Identify which cell holds the provided text, then report its [x, y] central coordinate. 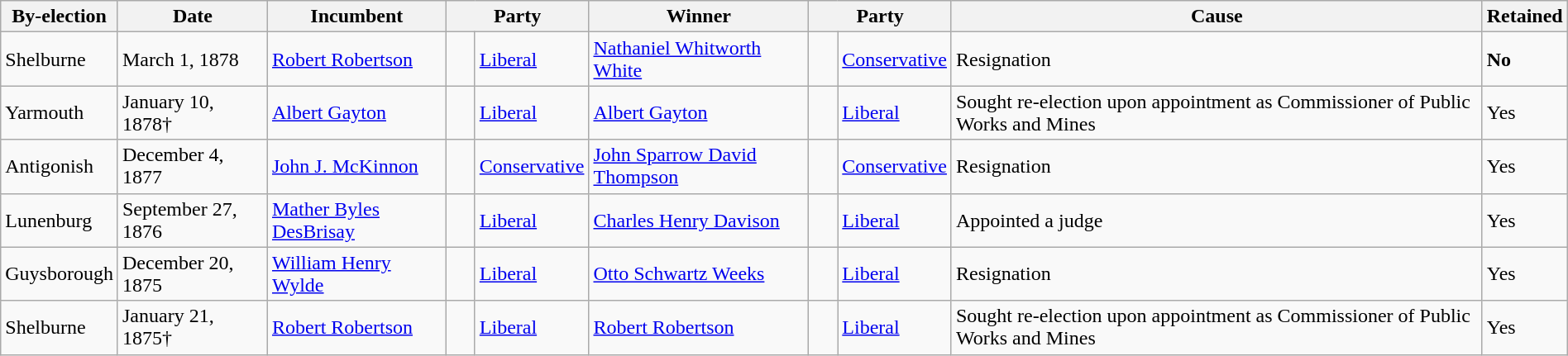
January 21, 1875† [192, 327]
September 27, 1876 [192, 220]
Otto Schwartz Weeks [699, 274]
Cause [1217, 17]
December 20, 1875 [192, 274]
John J. McKinnon [356, 167]
William Henry Wylde [356, 274]
Nathaniel Whitworth White [699, 59]
By-election [60, 17]
Lunenburg [60, 220]
Appointed a judge [1217, 220]
Charles Henry Davison [699, 220]
December 4, 1877 [192, 167]
John Sparrow David Thompson [699, 167]
No [1525, 59]
Winner [699, 17]
Retained [1525, 17]
Guysborough [60, 274]
March 1, 1878 [192, 59]
January 10, 1878† [192, 112]
Date [192, 17]
Incumbent [356, 17]
Yarmouth [60, 112]
Mather Byles DesBrisay [356, 220]
Antigonish [60, 167]
